Provide the [x, y] coordinate of the cell's center where the given text is located.  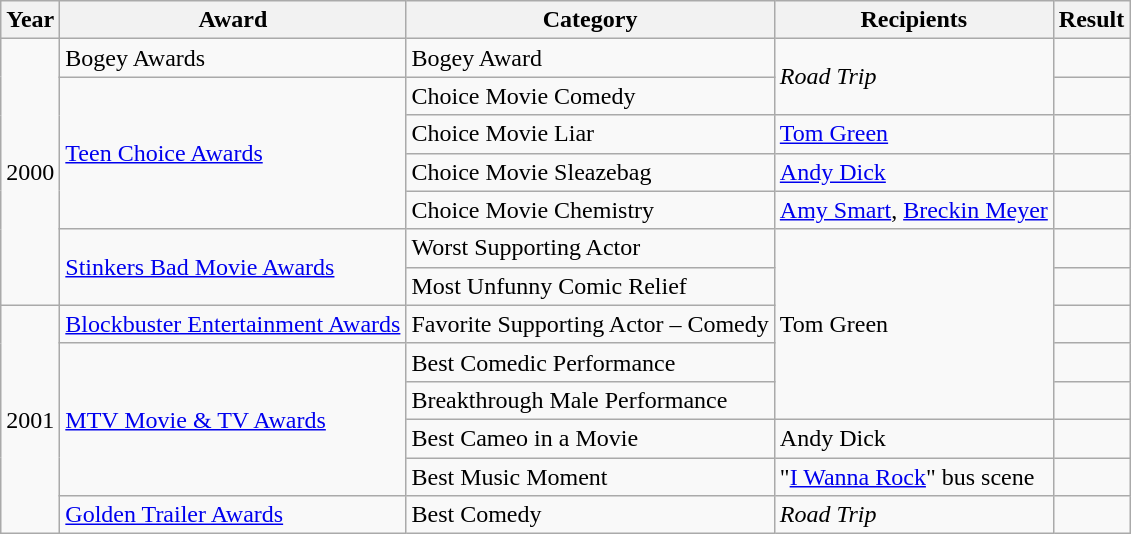
Bogey Award [590, 58]
Category [590, 20]
2000 [30, 172]
Choice Movie Chemistry [590, 210]
Year [30, 20]
Result [1091, 20]
Best Music Moment [590, 477]
Best Comedy [590, 515]
Choice Movie Comedy [590, 96]
Best Cameo in a Movie [590, 438]
Bogey Awards [233, 58]
Choice Movie Liar [590, 134]
Blockbuster Entertainment Awards [233, 324]
Best Comedic Performance [590, 362]
Most Unfunny Comic Relief [590, 286]
Amy Smart, Breckin Meyer [914, 210]
Favorite Supporting Actor – Comedy [590, 324]
Worst Supporting Actor [590, 248]
Award [233, 20]
2001 [30, 419]
Choice Movie Sleazebag [590, 172]
"I Wanna Rock" bus scene [914, 477]
Stinkers Bad Movie Awards [233, 267]
Recipients [914, 20]
Golden Trailer Awards [233, 515]
Teen Choice Awards [233, 153]
Breakthrough Male Performance [590, 400]
MTV Movie & TV Awards [233, 419]
